Output the [X, Y] coordinate of the center of the cell containing the given text.  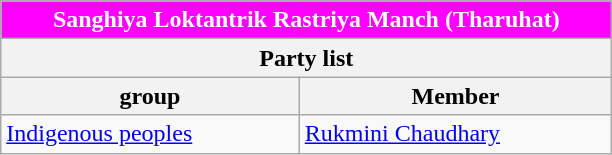
Rukmini Chaudhary [456, 134]
Member [456, 96]
Indigenous peoples [150, 134]
Sanghiya Loktantrik Rastriya Manch (Tharuhat) [306, 20]
Party list [306, 58]
group [150, 96]
